Search for the cell housing the specified text and yield its (X, Y) center coordinate. 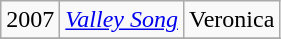
Veronica (232, 20)
2007 (30, 20)
Valley Song (122, 20)
